Return (X, Y) of the center of cell containing provided text 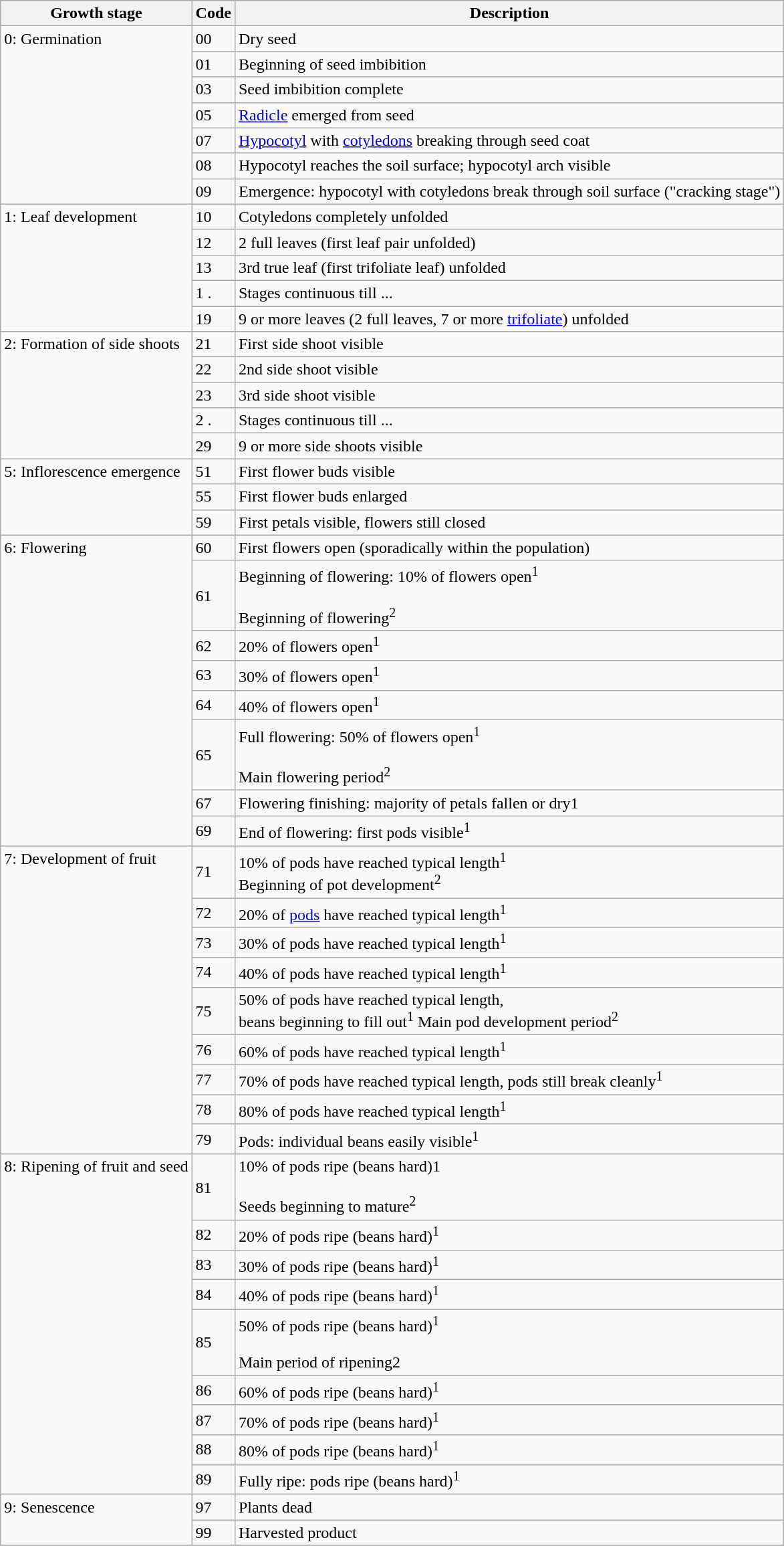
40% of flowers open1 (509, 705)
64 (213, 705)
88 (213, 1450)
84 (213, 1295)
9 or more side shoots visible (509, 446)
30% of flowers open1 (509, 675)
09 (213, 191)
03 (213, 90)
8: Ripening of fruit and seed (96, 1324)
Full flowering: 50% of flowers open1 Main flowering period2 (509, 756)
78 (213, 1110)
60 (213, 548)
Code (213, 13)
29 (213, 446)
Harvested product (509, 1533)
59 (213, 522)
Hypocotyl with cotyledons breaking through seed coat (509, 140)
82 (213, 1236)
23 (213, 395)
Flowering finishing: majority of petals fallen or dry1 (509, 803)
Radicle emerged from seed (509, 115)
65 (213, 756)
7: Development of fruit (96, 999)
3rd side shoot visible (509, 395)
62 (213, 646)
12 (213, 242)
Plants dead (509, 1507)
00 (213, 39)
Hypocotyl reaches the soil surface; hypocotyl arch visible (509, 166)
2nd side shoot visible (509, 370)
First petals visible, flowers still closed (509, 522)
51 (213, 471)
50% of pods have reached typical length,beans beginning to fill out1 Main pod development period2 (509, 1011)
Fully ripe: pods ripe (beans hard)1 (509, 1479)
20% of pods have reached typical length1 (509, 913)
97 (213, 1507)
First flowers open (sporadically within the population) (509, 548)
74 (213, 972)
80% of pods have reached typical length1 (509, 1110)
81 (213, 1188)
85 (213, 1343)
Dry seed (509, 39)
40% of pods ripe (beans hard)1 (509, 1295)
67 (213, 803)
6: Flowering (96, 690)
1: Leaf development (96, 267)
Cotyledons completely unfolded (509, 217)
Beginning of flowering: 10% of flowers open1Beginning of flowering2 (509, 595)
63 (213, 675)
05 (213, 115)
40% of pods have reached typical length1 (509, 972)
10% of pods have reached typical length1Beginning of pot development2 (509, 871)
60% of pods ripe (beans hard)1 (509, 1391)
73 (213, 943)
55 (213, 497)
60% of pods have reached typical length1 (509, 1050)
Emergence: hypocotyl with cotyledons break through soil surface ("cracking stage") (509, 191)
70% of pods ripe (beans hard)1 (509, 1420)
1 . (213, 293)
13 (213, 267)
Pods: individual beans easily visible1 (509, 1139)
70% of pods have reached typical length, pods still break cleanly1 (509, 1079)
30% of pods have reached typical length1 (509, 943)
30% of pods ripe (beans hard)1 (509, 1265)
83 (213, 1265)
77 (213, 1079)
89 (213, 1479)
01 (213, 64)
21 (213, 344)
20% of flowers open1 (509, 646)
87 (213, 1420)
5: Inflorescence emergence (96, 497)
First flower buds visible (509, 471)
72 (213, 913)
2 full leaves (first leaf pair unfolded) (509, 242)
20% of pods ripe (beans hard)1 (509, 1236)
Seed imbibition complete (509, 90)
69 (213, 831)
61 (213, 595)
First side shoot visible (509, 344)
08 (213, 166)
75 (213, 1011)
9 or more leaves (2 full leaves, 7 or more trifoliate) unfolded (509, 319)
10% of pods ripe (beans hard)1Seeds beginning to mature2 (509, 1188)
07 (213, 140)
10 (213, 217)
End of flowering: first pods visible1 (509, 831)
99 (213, 1533)
86 (213, 1391)
19 (213, 319)
0: Germination (96, 115)
76 (213, 1050)
9: Senescence (96, 1520)
80% of pods ripe (beans hard)1 (509, 1450)
Beginning of seed imbibition (509, 64)
79 (213, 1139)
3rd true leaf (first trifoliate leaf) unfolded (509, 267)
First flower buds enlarged (509, 497)
22 (213, 370)
Growth stage (96, 13)
71 (213, 871)
50% of pods ripe (beans hard)1Main period of ripening2 (509, 1343)
2: Formation of side shoots (96, 395)
2 . (213, 421)
Description (509, 13)
